Identify which cell holds the provided text, then report its [x, y] central coordinate. 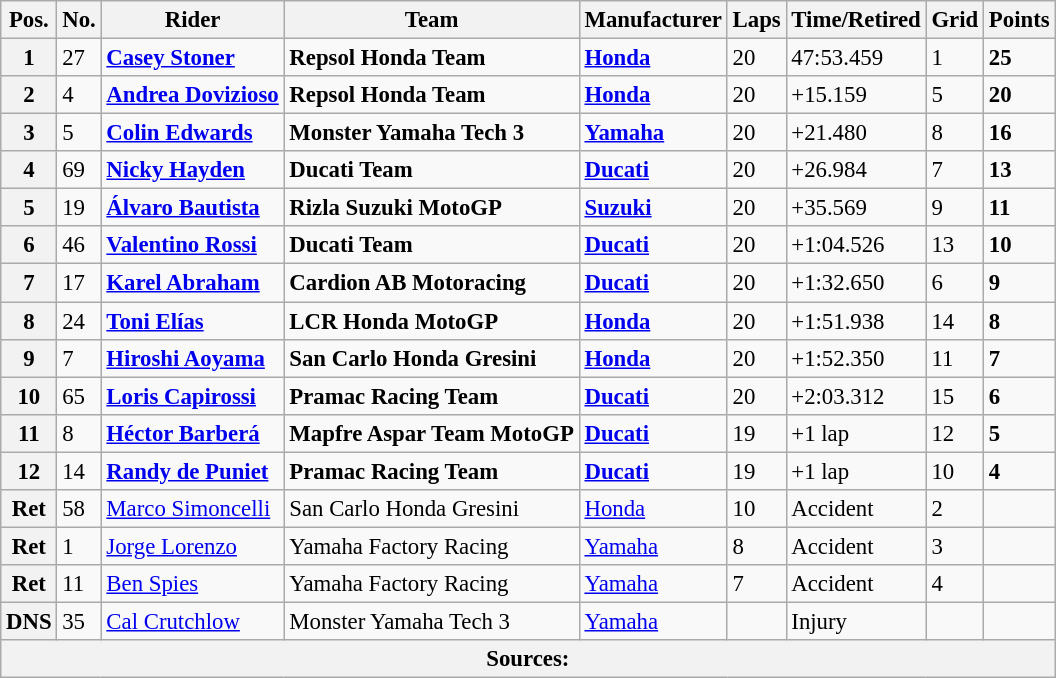
Jorge Lorenzo [192, 546]
25 [1020, 58]
+21.480 [856, 133]
Mapfre Aspar Team MotoGP [432, 433]
16 [1020, 133]
DNS [29, 621]
+15.159 [856, 95]
Cardion AB Motoracing [432, 283]
+26.984 [856, 170]
Loris Capirossi [192, 396]
+1:51.938 [856, 321]
17 [79, 283]
Héctor Barberá [192, 433]
Time/Retired [856, 20]
Valentino Rossi [192, 245]
Casey Stoner [192, 58]
Laps [756, 20]
Álvaro Bautista [192, 208]
46 [79, 245]
No. [79, 20]
+2:03.312 [856, 396]
69 [79, 170]
Cal Crutchlow [192, 621]
Points [1020, 20]
Team [432, 20]
Ben Spies [192, 584]
Rizla Suzuki MotoGP [432, 208]
Marco Simoncelli [192, 509]
Rider [192, 20]
27 [79, 58]
Suzuki [653, 208]
+1:32.650 [856, 283]
Randy de Puniet [192, 471]
Pos. [29, 20]
Nicky Hayden [192, 170]
15 [954, 396]
Andrea Dovizioso [192, 95]
+1:04.526 [856, 245]
65 [79, 396]
24 [79, 321]
Toni Elías [192, 321]
Colin Edwards [192, 133]
+1:52.350 [856, 358]
Injury [856, 621]
+35.569 [856, 208]
Karel Abraham [192, 283]
47:53.459 [856, 58]
Sources: [528, 659]
Hiroshi Aoyama [192, 358]
Manufacturer [653, 20]
Grid [954, 20]
LCR Honda MotoGP [432, 321]
58 [79, 509]
35 [79, 621]
